Identify which cell holds the provided text, then report its [x, y] central coordinate. 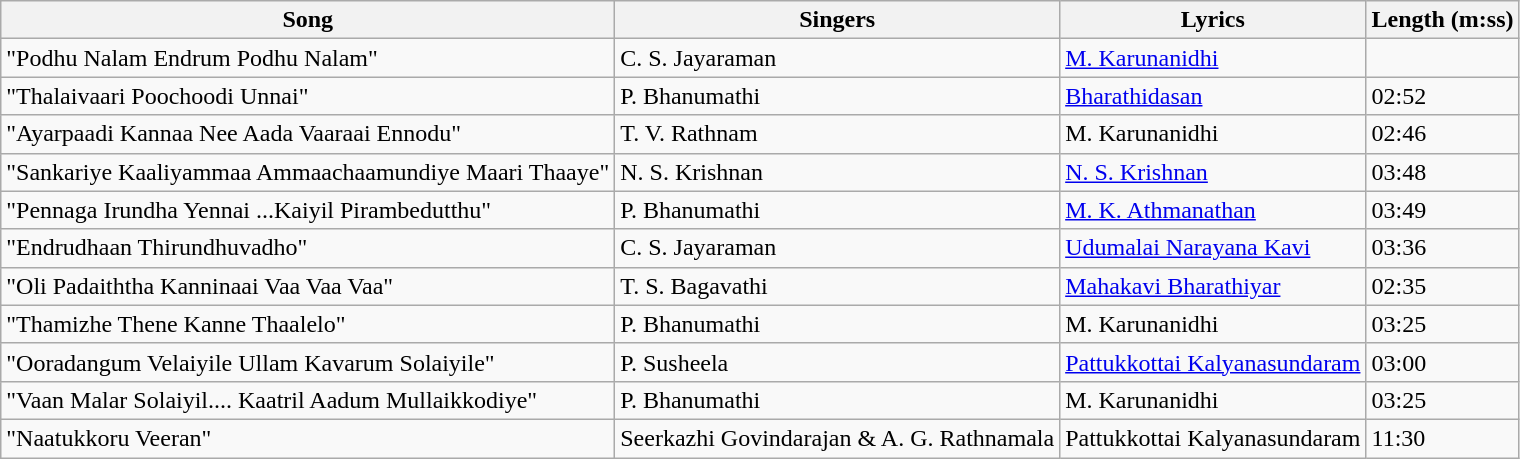
Seerkazhi Govindarajan & A. G. Rathnamala [838, 438]
"Pennaga Irundha Yennai ...Kaiyil Pirambedutthu" [308, 210]
"Podhu Nalam Endrum Podhu Nalam" [308, 58]
03:36 [1442, 248]
P. Susheela [838, 362]
Bharathidasan [1213, 96]
"Thamizhe Thene Kanne Thaalelo" [308, 324]
"Sankariye Kaaliyammaa Ammaachaamundiye Maari Thaaye" [308, 172]
M. K. Athmanathan [1213, 210]
T. V. Rathnam [838, 134]
"Ayarpaadi Kannaa Nee Aada Vaaraai Ennodu" [308, 134]
02:52 [1442, 96]
Length (m:ss) [1442, 20]
Lyrics [1213, 20]
03:49 [1442, 210]
Song [308, 20]
Singers [838, 20]
"Ooradangum Velaiyile Ullam Kavarum Solaiyile" [308, 362]
02:35 [1442, 286]
"Oli Padaiththa Kanninaai Vaa Vaa Vaa" [308, 286]
03:00 [1442, 362]
"Naatukkoru Veeran" [308, 438]
Udumalai Narayana Kavi [1213, 248]
"Vaan Malar Solaiyil.... Kaatril Aadum Mullaikkodiye" [308, 400]
T. S. Bagavathi [838, 286]
Mahakavi Bharathiyar [1213, 286]
02:46 [1442, 134]
03:48 [1442, 172]
11:30 [1442, 438]
"Endrudhaan Thirundhuvadho" [308, 248]
"Thalaivaari Poochoodi Unnai" [308, 96]
